Capture the cell that displays the provided text and extract its (X, Y) central coordinate. 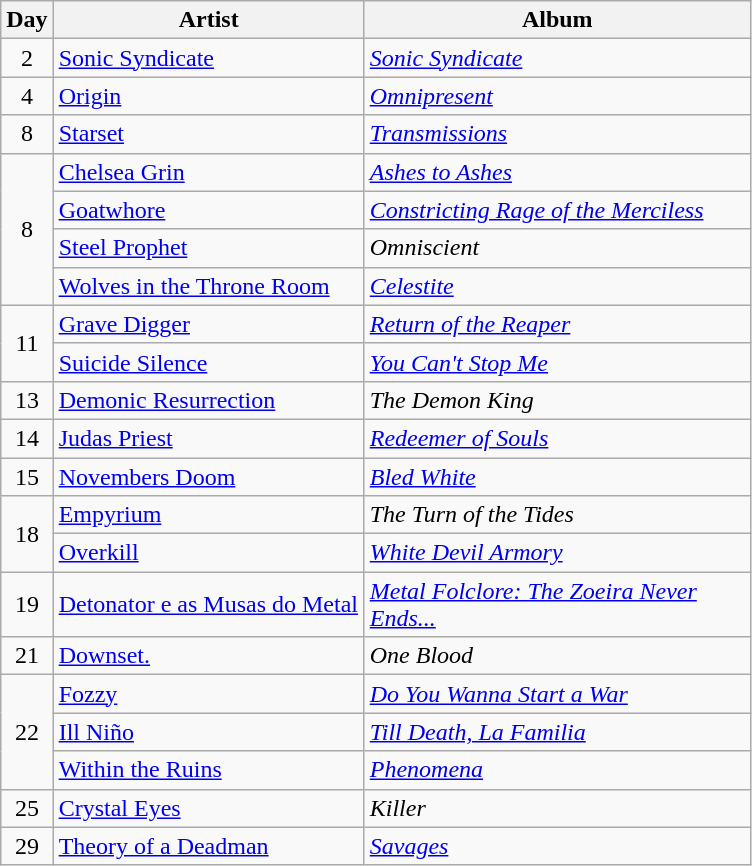
Steel Prophet (208, 248)
15 (27, 477)
Demonic Resurrection (208, 400)
Chelsea Grin (208, 172)
Celestite (557, 286)
Transmissions (557, 134)
13 (27, 400)
Killer (557, 808)
14 (27, 438)
Artist (208, 20)
Novembers Doom (208, 477)
Metal Folclore: The Zoeira Never Ends... (557, 604)
Bled White (557, 477)
White Devil Armory (557, 553)
Do You Wanna Start a War (557, 694)
One Blood (557, 656)
Goatwhore (208, 210)
Downset. (208, 656)
Album (557, 20)
Origin (208, 96)
Ill Niño (208, 732)
Day (27, 20)
Empyrium (208, 515)
Savages (557, 846)
Judas Priest (208, 438)
Starset (208, 134)
Wolves in the Throne Room (208, 286)
Fozzy (208, 694)
The Demon King (557, 400)
Overkill (208, 553)
Phenomena (557, 770)
21 (27, 656)
25 (27, 808)
18 (27, 534)
Ashes to Ashes (557, 172)
2 (27, 58)
Constricting Rage of the Merciless (557, 210)
Omnipresent (557, 96)
Suicide Silence (208, 362)
11 (27, 343)
You Can't Stop Me (557, 362)
4 (27, 96)
Omniscient (557, 248)
19 (27, 604)
Theory of a Deadman (208, 846)
Return of the Reaper (557, 324)
The Turn of the Tides (557, 515)
Crystal Eyes (208, 808)
Grave Digger (208, 324)
Detonator e as Musas do Metal (208, 604)
22 (27, 732)
Redeemer of Souls (557, 438)
Till Death, La Familia (557, 732)
29 (27, 846)
Within the Ruins (208, 770)
